Pinpoint the cell where the given text exists, returning its [x, y] midpoint coordinate. 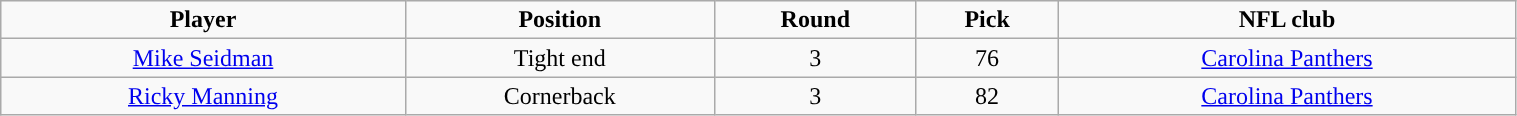
NFL club [1287, 20]
Position [560, 20]
76 [987, 58]
Cornerback [560, 96]
82 [987, 96]
Tight end [560, 58]
Player [204, 20]
Ricky Manning [204, 96]
Round [815, 20]
Mike Seidman [204, 58]
Pick [987, 20]
